Extract the (X, Y) coordinate from the center of the cell holding the provided text.  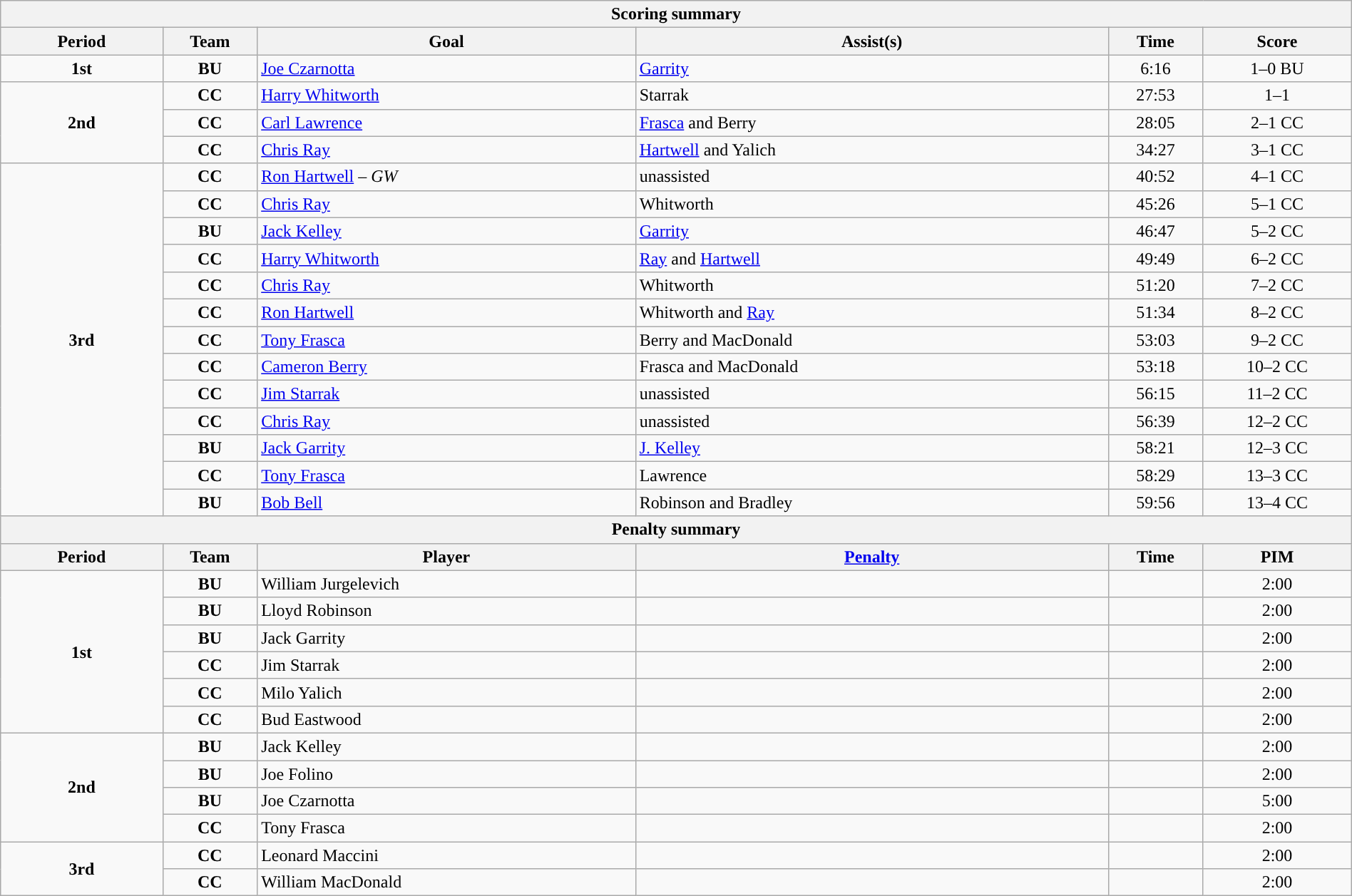
Cameron Berry (446, 367)
Frasca and MacDonald (871, 367)
Berry and MacDonald (871, 340)
53:18 (1155, 367)
Bud Eastwood (446, 719)
51:34 (1155, 312)
Milo Yalich (446, 692)
12–3 CC (1277, 448)
56:15 (1155, 394)
1–1 (1277, 96)
Frasca and Berry (871, 123)
56:39 (1155, 421)
5–1 CC (1277, 204)
Penalty (871, 557)
28:05 (1155, 123)
59:56 (1155, 503)
12–2 CC (1277, 421)
45:26 (1155, 204)
Leonard Maccini (446, 855)
9–2 CC (1277, 340)
J. Kelley (871, 448)
13–4 CC (1277, 503)
5:00 (1277, 801)
Starrak (871, 96)
Ron Hartwell – GW (446, 177)
Penalty summary (676, 530)
5–2 CC (1277, 231)
William MacDonald (446, 882)
Score (1277, 41)
Player (446, 557)
7–2 CC (1277, 285)
10–2 CC (1277, 367)
34:27 (1155, 150)
11–2 CC (1277, 394)
Bob Bell (446, 503)
8–2 CC (1277, 312)
Goal (446, 41)
53:03 (1155, 340)
40:52 (1155, 177)
6:16 (1155, 68)
Lloyd Robinson (446, 611)
51:20 (1155, 285)
13–3 CC (1277, 475)
4–1 CC (1277, 177)
William Jurgelevich (446, 584)
Whitworth and Ray (871, 312)
6–2 CC (1277, 258)
Ray and Hartwell (871, 258)
Carl Lawrence (446, 123)
3–1 CC (1277, 150)
27:53 (1155, 96)
Hartwell and Yalich (871, 150)
Assist(s) (871, 41)
Lawrence (871, 475)
2–1 CC (1277, 123)
58:21 (1155, 448)
Ron Hartwell (446, 312)
46:47 (1155, 231)
PIM (1277, 557)
49:49 (1155, 258)
1–0 BU (1277, 68)
Joe Folino (446, 773)
Scoring summary (676, 14)
58:29 (1155, 475)
Robinson and Bradley (871, 503)
